Output the (x, y) coordinate of the center of the cell containing the given text.  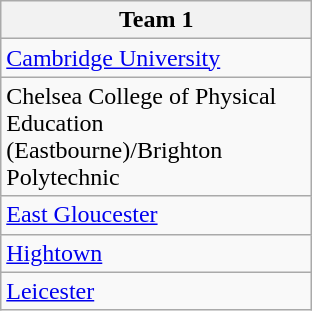
East Gloucester (156, 215)
Chelsea College of Physical Education (Eastbourne)/Brighton Polytechnic (156, 136)
Team 1 (156, 20)
Cambridge University (156, 58)
Leicester (156, 291)
Hightown (156, 253)
